Detect which cell encompasses the target text, then output its [x, y] center coordinate. 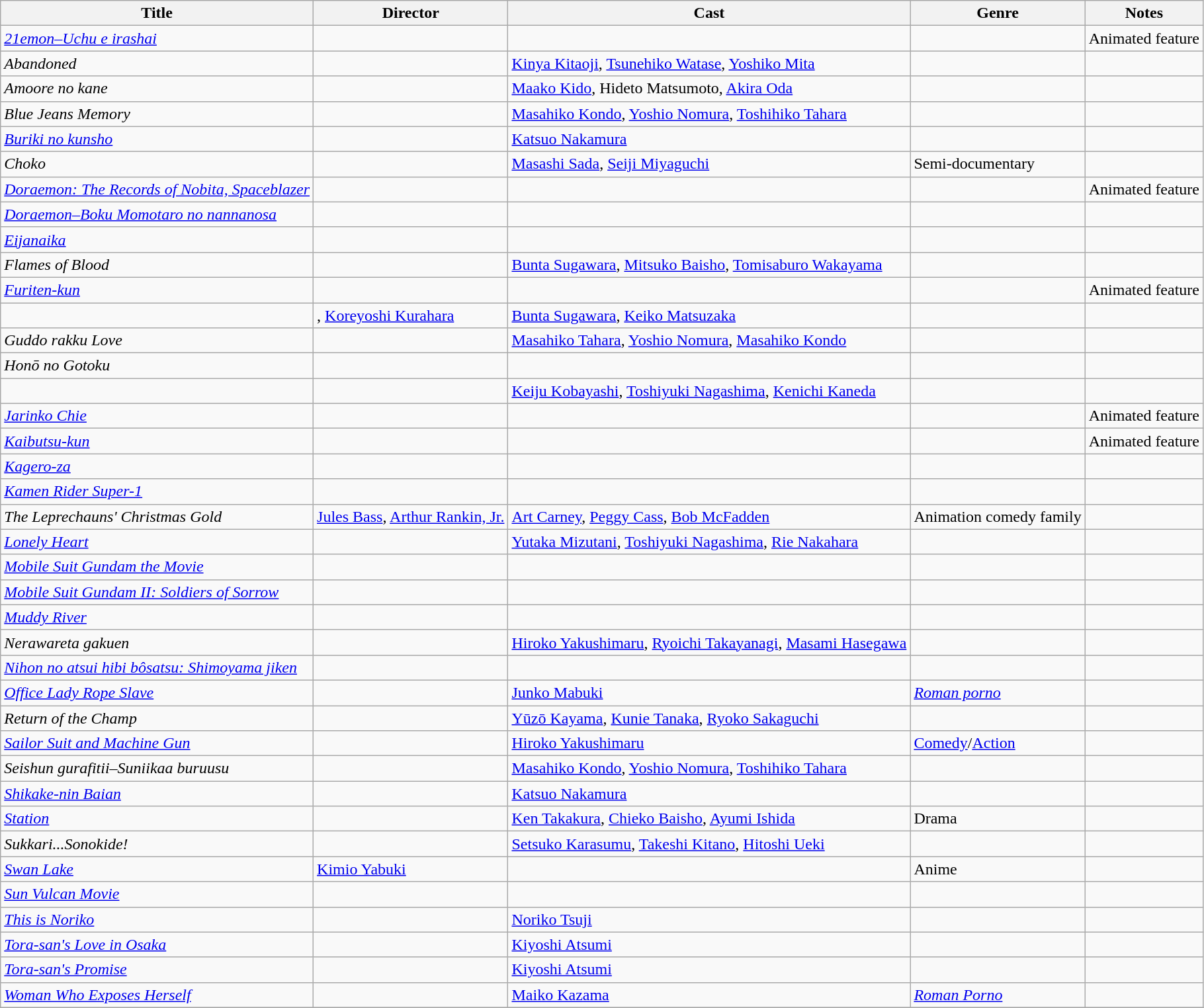
Station [157, 819]
Sun Vulcan Movie [157, 894]
Director [411, 13]
Maiko Kazama [709, 995]
Honō no Gotoku [157, 366]
Title [157, 13]
Junko Mabuki [709, 693]
Bunta Sugawara, Keiko Matsuzaka [709, 315]
Maako Kido, Hideto Matsumoto, Akira Oda [709, 89]
Bunta Sugawara, Mitsuko Baisho, Tomisaburo Wakayama [709, 265]
Keiju Kobayashi, Toshiyuki Nagashima, Kenichi Kaneda [709, 391]
Office Lady Rope Slave [157, 693]
Anime [998, 869]
Jules Bass, Arthur Rankin, Jr. [411, 517]
Genre [998, 13]
21emon–Uchu e irashai [157, 38]
Tora-san's Promise [157, 970]
Hiroko Yakushimaru, Ryoichi Takayanagi, Masami Hasegawa [709, 642]
Kimio Yabuki [411, 869]
Lonely Heart [157, 542]
Comedy/Action [998, 743]
Roman porno [998, 693]
Amoore no kane [157, 89]
Guddo rakku Love [157, 341]
Jarinko Chie [157, 416]
Mobile Suit Gundam the Movie [157, 567]
Buriki no kunsho [157, 139]
Animation comedy family [998, 517]
Eijanaika [157, 239]
Noriko Tsuji [709, 919]
Abandoned [157, 63]
Doraemon: The Records of Nobita, Spaceblazer [157, 189]
Masashi Sada, Seiji Miyaguchi [709, 164]
Kinya Kitaoji, Tsunehiko Watase, Yoshiko Mita [709, 63]
Furiten-kun [157, 290]
Hiroko Yakushimaru [709, 743]
Mobile Suit Gundam II: Soldiers of Sorrow [157, 592]
Flames of Blood [157, 265]
Roman Porno [998, 995]
The Leprechauns' Christmas Gold [157, 517]
Art Carney, Peggy Cass, Bob McFadden [709, 517]
Yūzō Kayama, Kunie Tanaka, Ryoko Sakaguchi [709, 718]
Drama [998, 819]
Ken Takakura, Chieko Baisho, Ayumi Ishida [709, 819]
This is Noriko [157, 919]
Kagero-za [157, 466]
Shikake-nin Baian [157, 794]
Blue Jeans Memory [157, 114]
Masahiko Tahara, Yoshio Nomura, Masahiko Kondo [709, 341]
Setsuko Karasumu, Takeshi Kitano, Hitoshi Ueki [709, 844]
Yutaka Mizutani, Toshiyuki Nagashima, Rie Nakahara [709, 542]
Doraemon–Boku Momotaro no nannanosa [157, 214]
Semi-documentary [998, 164]
Woman Who Exposes Herself [157, 995]
Tora-san's Love in Osaka [157, 945]
Notes [1144, 13]
Seishun gurafitii–Suniikaa buruusu [157, 769]
Nihon no atsui hibi bôsatsu: Shimoyama jiken [157, 667]
, Koreyoshi Kurahara [411, 315]
Cast [709, 13]
Kamen Rider Super-1 [157, 491]
Choko [157, 164]
Muddy River [157, 617]
Return of the Champ [157, 718]
Nerawareta gakuen [157, 642]
Sailor Suit and Machine Gun [157, 743]
Kaibutsu-kun [157, 441]
Sukkari...Sonokide! [157, 844]
Swan Lake [157, 869]
